Provide the (x, y) coordinate of the cell's center where the given text is located.  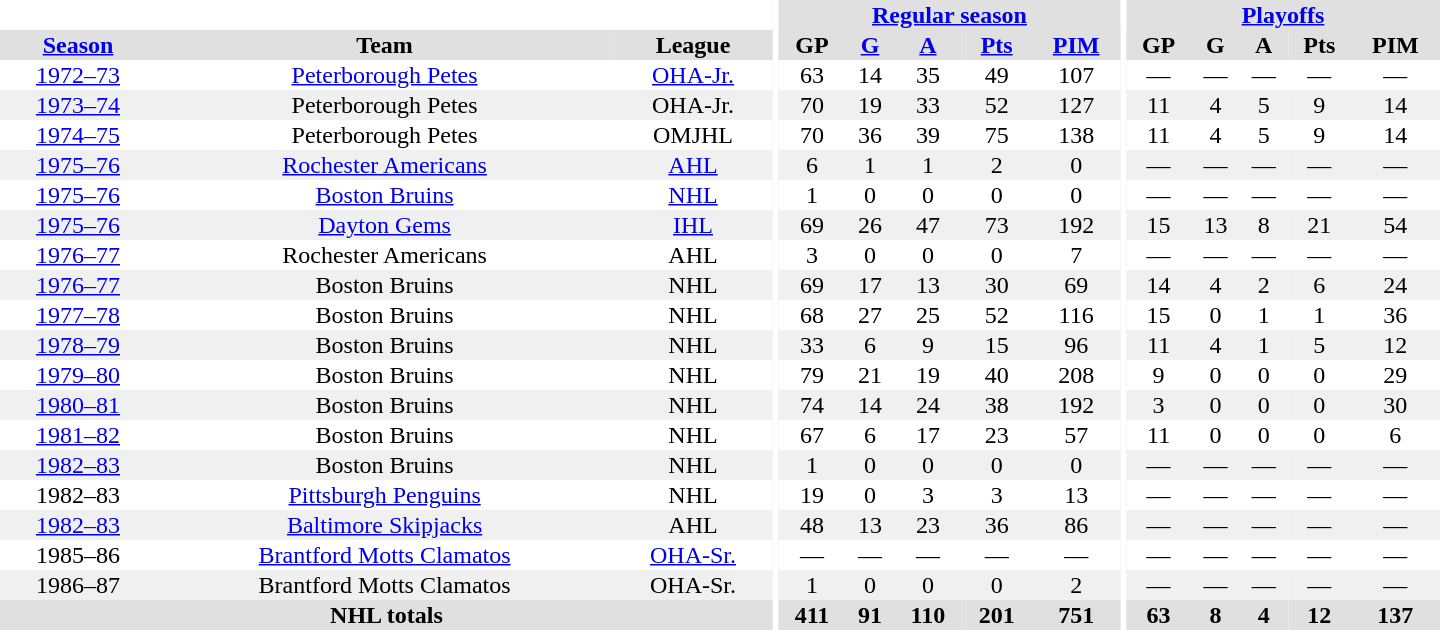
39 (928, 135)
1974–75 (78, 135)
116 (1076, 315)
29 (1396, 375)
40 (997, 375)
751 (1076, 615)
Dayton Gems (384, 225)
7 (1076, 255)
86 (1076, 525)
NHL totals (386, 615)
1972–73 (78, 75)
27 (870, 315)
67 (812, 435)
Season (78, 45)
49 (997, 75)
25 (928, 315)
208 (1076, 375)
League (693, 45)
1986–87 (78, 585)
107 (1076, 75)
26 (870, 225)
48 (812, 525)
IHL (693, 225)
110 (928, 615)
138 (1076, 135)
1977–78 (78, 315)
Team (384, 45)
38 (997, 405)
54 (1396, 225)
Pittsburgh Penguins (384, 495)
1981–82 (78, 435)
57 (1076, 435)
1978–79 (78, 345)
411 (812, 615)
91 (870, 615)
201 (997, 615)
35 (928, 75)
Regular season (949, 15)
96 (1076, 345)
Baltimore Skipjacks (384, 525)
47 (928, 225)
1985–86 (78, 555)
73 (997, 225)
127 (1076, 105)
1980–81 (78, 405)
137 (1396, 615)
Playoffs (1283, 15)
68 (812, 315)
OMJHL (693, 135)
1973–74 (78, 105)
74 (812, 405)
1979–80 (78, 375)
75 (997, 135)
79 (812, 375)
